Find where the given text appears and provide that cell's center as (X, Y) coordinate. 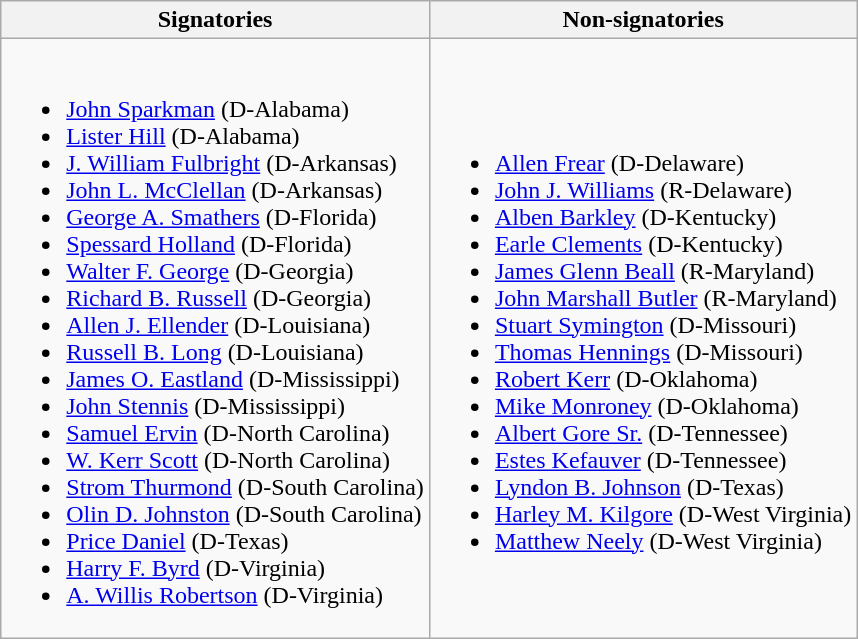
Signatories (216, 20)
Non-signatories (642, 20)
